For the text-containing cell, return its midpoint in [x, y] coordinate format. 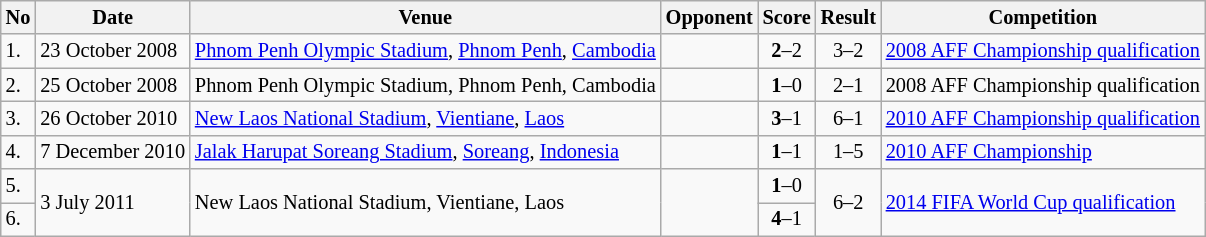
6. [18, 219]
3. [18, 118]
6–2 [848, 202]
3–2 [848, 51]
2010 AFF Championship [1043, 152]
23 October 2008 [112, 51]
4–1 [787, 219]
2–2 [787, 51]
1–1 [787, 152]
Score [787, 17]
3 July 2011 [112, 202]
3–1 [787, 118]
No [18, 17]
2014 FIFA World Cup qualification [1043, 202]
26 October 2010 [112, 118]
1. [18, 51]
Date [112, 17]
7 December 2010 [112, 152]
Jalak Harupat Soreang Stadium, Soreang, Indonesia [426, 152]
25 October 2008 [112, 85]
2–1 [848, 85]
1–5 [848, 152]
2010 AFF Championship qualification [1043, 118]
6–1 [848, 118]
Venue [426, 17]
Competition [1043, 17]
Opponent [710, 17]
5. [18, 186]
2. [18, 85]
4. [18, 152]
Result [848, 17]
